Return [x, y] of the center of cell containing provided text 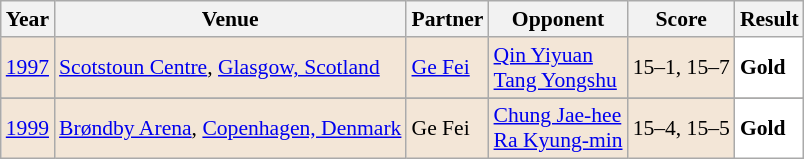
Opponent [558, 19]
15–4, 15–5 [682, 128]
Chung Jae-hee Ra Kyung-min [558, 128]
1997 [28, 68]
15–1, 15–7 [682, 68]
Brøndby Arena, Copenhagen, Denmark [230, 128]
Result [770, 19]
Scotstoun Centre, Glasgow, Scotland [230, 68]
1999 [28, 128]
Year [28, 19]
Venue [230, 19]
Qin Yiyuan Tang Yongshu [558, 68]
Score [682, 19]
Partner [447, 19]
